Detect which cell encompasses the target text, then output its (X, Y) center coordinate. 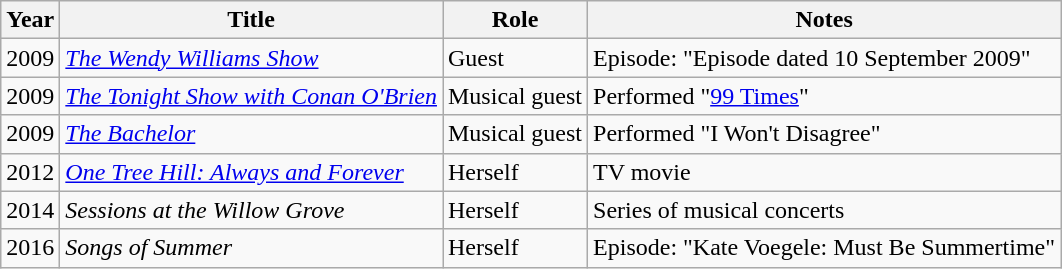
The Tonight Show with Conan O'Brien (252, 96)
2014 (30, 210)
The Bachelor (252, 134)
Performed "99 Times" (824, 96)
Songs of Summer (252, 248)
Role (514, 20)
Episode: "Kate Voegele: Must Be Summertime" (824, 248)
TV movie (824, 172)
Notes (824, 20)
Sessions at the Willow Grove (252, 210)
2012 (30, 172)
Performed "I Won't Disagree" (824, 134)
One Tree Hill: Always and Forever (252, 172)
Title (252, 20)
Series of musical concerts (824, 210)
Episode: "Episode dated 10 September 2009" (824, 58)
Year (30, 20)
2016 (30, 248)
Guest (514, 58)
The Wendy Williams Show (252, 58)
